Find where the given text appears and provide that cell's center as [x, y] coordinate. 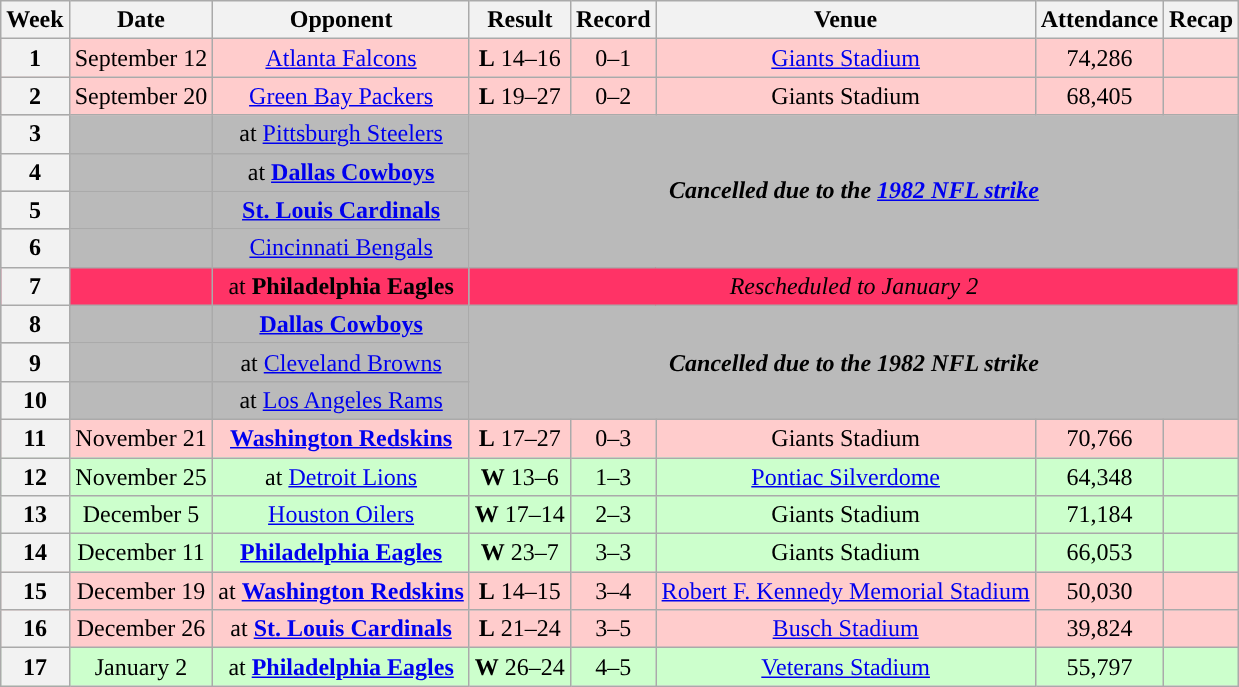
W 26–24 [520, 667]
Washington Redskins [341, 438]
8 [35, 324]
68,405 [1099, 96]
at Dallas Cowboys [341, 172]
W 13–6 [520, 477]
55,797 [1099, 667]
at Washington Redskins [341, 591]
3–5 [613, 629]
Dallas Cowboys [341, 324]
Date [141, 20]
10 [35, 400]
Attendance [1099, 20]
39,824 [1099, 629]
L 19–27 [520, 96]
Robert F. Kennedy Memorial Stadium [846, 591]
Rescheduled to January 2 [854, 286]
St. Louis Cardinals [341, 210]
Pontiac Silverdome [846, 477]
13 [35, 515]
Cincinnati Bengals [341, 248]
74,286 [1099, 58]
September 12 [141, 58]
at Detroit Lions [341, 477]
Opponent [341, 20]
December 5 [141, 515]
Venue [846, 20]
71,184 [1099, 515]
January 2 [141, 667]
12 [35, 477]
50,030 [1099, 591]
4 [35, 172]
December 19 [141, 591]
1–3 [613, 477]
0–2 [613, 96]
4–5 [613, 667]
6 [35, 248]
9 [35, 362]
7 [35, 286]
W 23–7 [520, 553]
September 20 [141, 96]
17 [35, 667]
December 26 [141, 629]
66,053 [1099, 553]
L 17–27 [520, 438]
L 14–15 [520, 591]
Green Bay Packers [341, 96]
Veterans Stadium [846, 667]
64,348 [1099, 477]
at St. Louis Cardinals [341, 629]
November 21 [141, 438]
2–3 [613, 515]
0–3 [613, 438]
1 [35, 58]
14 [35, 553]
16 [35, 629]
W 17–14 [520, 515]
November 25 [141, 477]
3 [35, 134]
December 11 [141, 553]
3–4 [613, 591]
11 [35, 438]
Philadelphia Eagles [341, 553]
Recap [1202, 20]
Busch Stadium [846, 629]
Houston Oilers [341, 515]
Result [520, 20]
0–1 [613, 58]
at Los Angeles Rams [341, 400]
15 [35, 591]
5 [35, 210]
70,766 [1099, 438]
at Pittsburgh Steelers [341, 134]
Atlanta Falcons [341, 58]
Record [613, 20]
2 [35, 96]
L 14–16 [520, 58]
3–3 [613, 553]
L 21–24 [520, 629]
at Cleveland Browns [341, 362]
Week [35, 20]
